Find where the given text appears and provide that cell's center as (X, Y) coordinate. 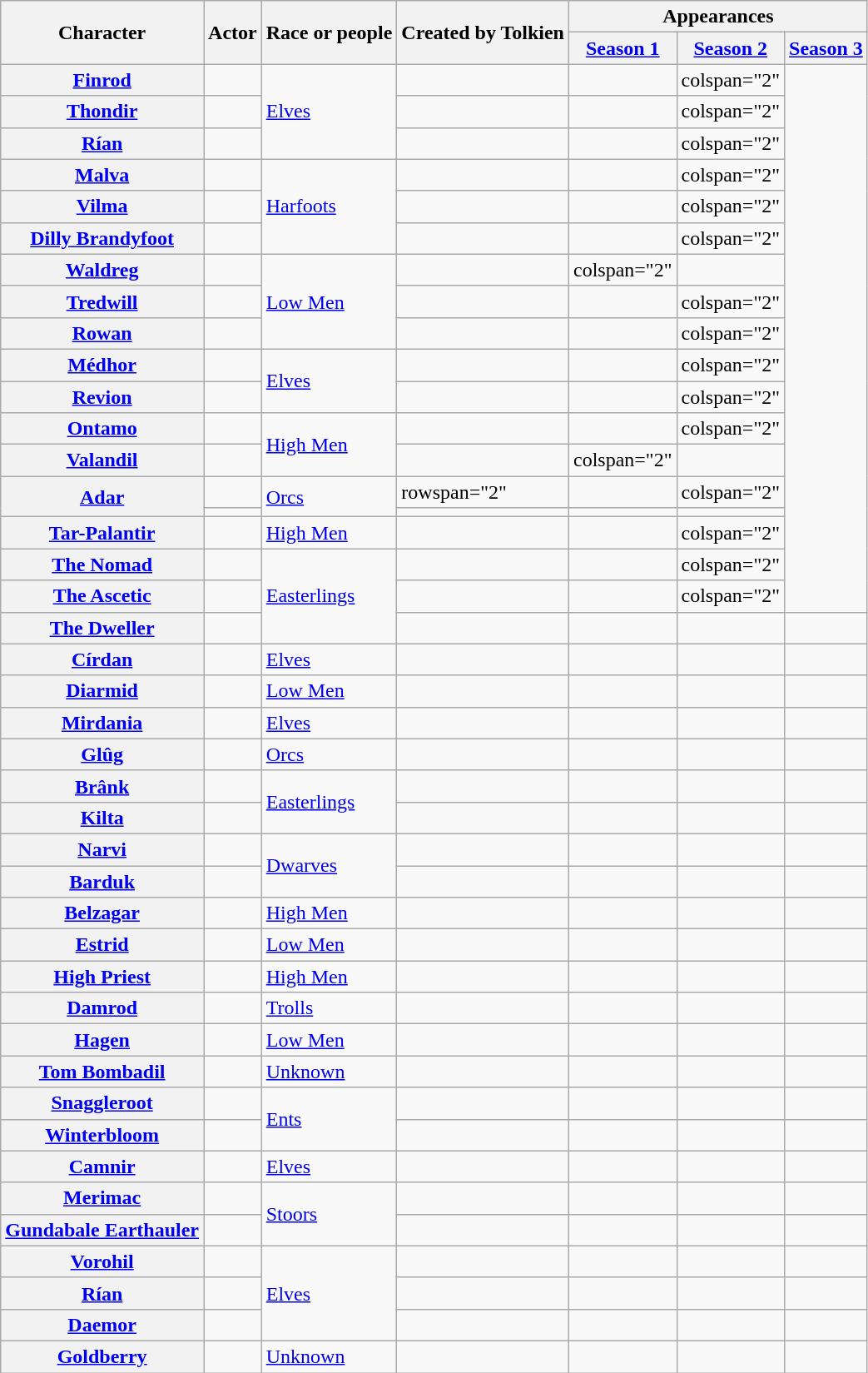
Círdan (102, 659)
Brânk (102, 786)
Valandil (102, 460)
Winterbloom (102, 1135)
Finrod (102, 80)
Season 1 (622, 48)
The Ascetic (102, 596)
Tom Bombadil (102, 1072)
Adar (102, 496)
Season 3 (826, 48)
Goldberry (102, 1356)
Malva (102, 175)
Snaggleroot (102, 1103)
Appearances (717, 17)
Ents (330, 1119)
rowspan="2" (483, 492)
Merimac (102, 1198)
Vilma (102, 206)
Barduk (102, 882)
Actor (233, 32)
Dwarves (330, 865)
Gundabale Earthauler (102, 1230)
Ontamo (102, 429)
The Nomad (102, 565)
Narvi (102, 849)
Diarmid (102, 691)
Stoors (330, 1214)
Harfoots (330, 206)
Thondir (102, 112)
Daemor (102, 1325)
Created by Tolkien (483, 32)
The Dweller (102, 628)
Hagen (102, 1040)
Waldreg (102, 270)
Character (102, 32)
Mirdania (102, 723)
Tredwill (102, 301)
Trolls (330, 1008)
Rowan (102, 333)
Belzagar (102, 913)
Camnir (102, 1167)
Vorohil (102, 1261)
Estrid (102, 945)
Dilly Brandyfoot (102, 238)
Médhor (102, 365)
Revion (102, 397)
Race or people (330, 32)
Glûg (102, 754)
High Priest (102, 977)
Tar-Palantir (102, 533)
Kilta (102, 818)
Damrod (102, 1008)
Season 2 (731, 48)
